Return [X, Y] of the center of cell containing provided text 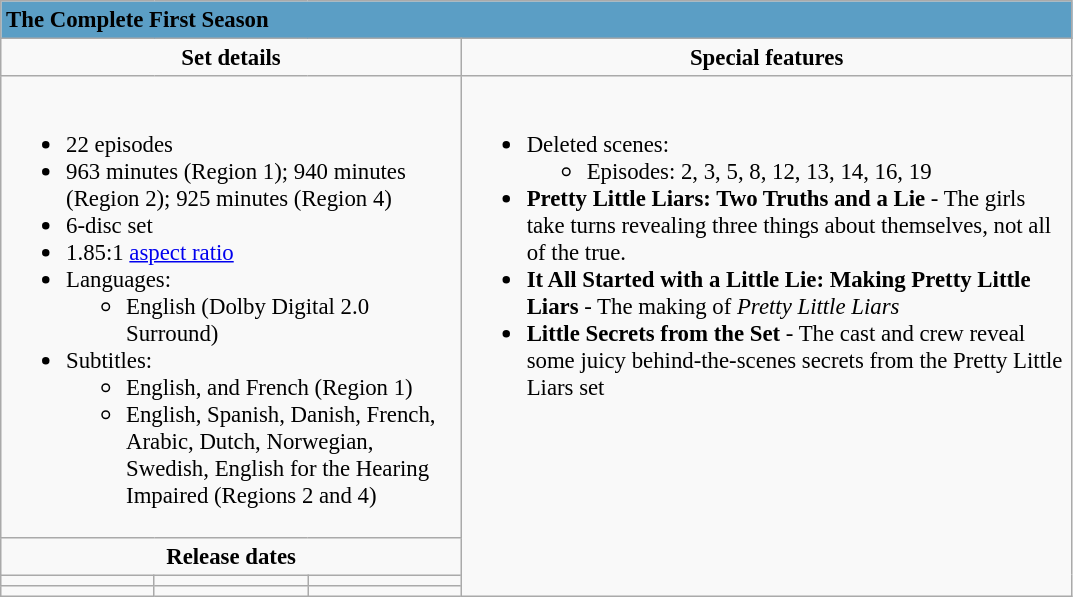
Set details [232, 58]
The Complete First Season [536, 20]
Release dates [232, 556]
Special features [766, 58]
